Output the [X, Y] coordinate of the center of the cell containing the given text.  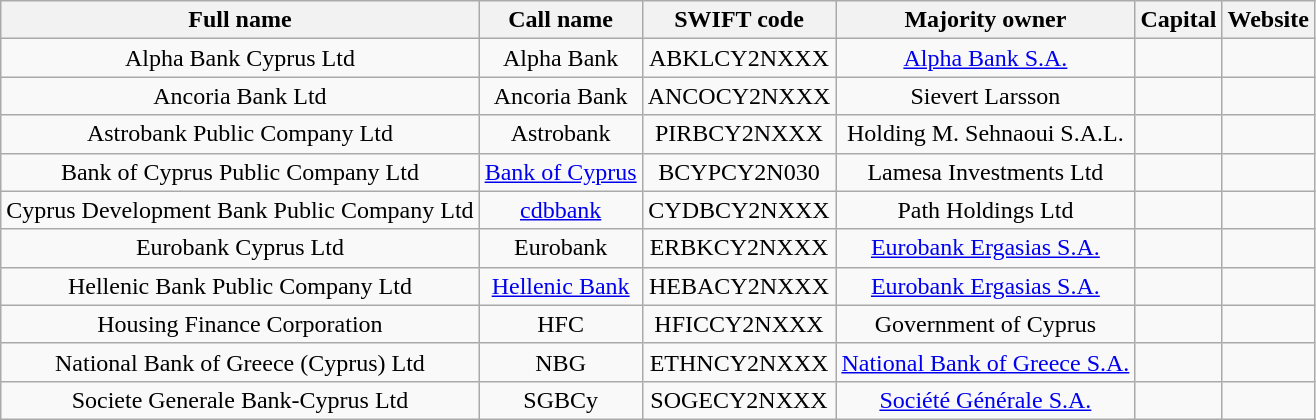
Ancoria Bank [560, 96]
SGBCy [560, 400]
ABKLCY2NXXX [739, 58]
Astrobank [560, 134]
Eurobank [560, 248]
ETHNCY2NXXX [739, 362]
Bank of Cyprus [560, 172]
SWIFT code [739, 20]
Call name [560, 20]
Cyprus Development Bank Public Company Ltd [240, 210]
Hellenic Bank [560, 286]
cdbbank [560, 210]
ANCOCY2NXXX [739, 96]
Bank of Cyprus Public Company Ltd [240, 172]
Alpha Bank S.A. [986, 58]
NBG [560, 362]
Eurobank Cyprus Ltd [240, 248]
Housing Finance Corporation [240, 324]
Société Générale S.A. [986, 400]
Lamesa Investments Ltd [986, 172]
ERBKCY2NXXX [739, 248]
National Bank of Greece (Cyprus) Ltd [240, 362]
Full name [240, 20]
Hellenic Bank Public Company Ltd [240, 286]
Alpha Bank [560, 58]
HFICCY2NXXX [739, 324]
Capital [1178, 20]
Path Holdings Ltd [986, 210]
Societe Generale Bank-Cyprus Ltd [240, 400]
HFC [560, 324]
Sievert Larsson [986, 96]
HEBACY2NXXX [739, 286]
CYDBCY2NXXX [739, 210]
Ancoria Bank Ltd [240, 96]
Website [1268, 20]
Alpha Bank Cyprus Ltd [240, 58]
Astrobank Public Company Ltd [240, 134]
SOGECY2NXXX [739, 400]
National Bank of Greece S.A. [986, 362]
PIRBCY2NXXX [739, 134]
Majority owner [986, 20]
Holding M. Sehnaoui S.A.L. [986, 134]
Government of Cyprus [986, 324]
BCYPCY2N030 [739, 172]
